Identify which cell holds the provided text, then report its [x, y] central coordinate. 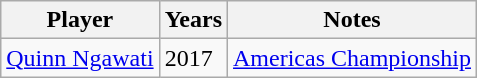
Notes [352, 20]
Americas Championship [352, 58]
Years [193, 20]
Player [80, 20]
2017 [193, 58]
Quinn Ngawati [80, 58]
